Return the [x, y] coordinate for the center point of the cell that contains the specified text.  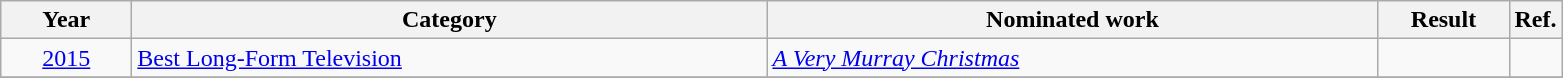
Year [66, 20]
A Very Murray Christmas [1072, 58]
Best Long-Form Television [450, 58]
Nominated work [1072, 20]
Ref. [1536, 20]
2015 [66, 58]
Category [450, 20]
Result [1444, 20]
